Capture the cell that displays the provided text and extract its [x, y] central coordinate. 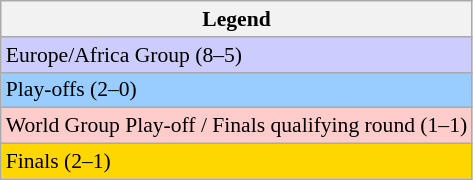
Europe/Africa Group (8–5) [236, 55]
World Group Play-off / Finals qualifying round (1–1) [236, 126]
Legend [236, 19]
Play-offs (2–0) [236, 90]
Finals (2–1) [236, 162]
